From the cell containing the given text, extract its center point as (X, Y) coordinate. 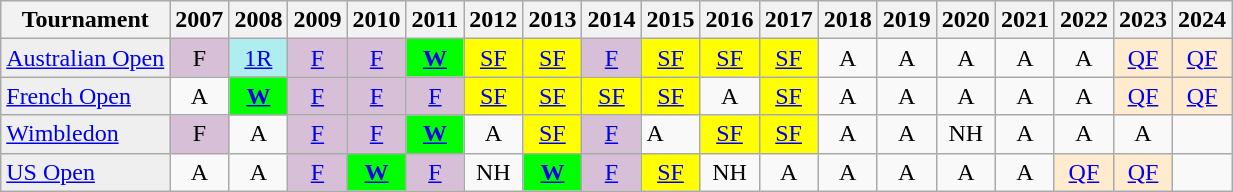
2021 (1024, 20)
2013 (552, 20)
2008 (258, 20)
2011 (435, 20)
US Open (86, 172)
2014 (612, 20)
1R (258, 58)
2015 (670, 20)
2022 (1084, 20)
2018 (848, 20)
2024 (1202, 20)
2009 (318, 20)
2010 (376, 20)
Tournament (86, 20)
2023 (1142, 20)
2012 (494, 20)
2007 (200, 20)
French Open (86, 96)
Australian Open (86, 58)
Wimbledon (86, 134)
2016 (730, 20)
2020 (966, 20)
2017 (788, 20)
2019 (906, 20)
